Extract the (x, y) coordinate from the center of the cell holding the provided text.  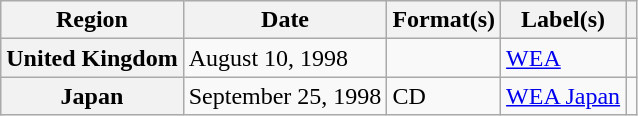
August 10, 1998 (285, 58)
WEA Japan (564, 96)
September 25, 1998 (285, 96)
Region (92, 20)
United Kingdom (92, 58)
Format(s) (444, 20)
Date (285, 20)
Label(s) (564, 20)
Japan (92, 96)
CD (444, 96)
WEA (564, 58)
